Detect which cell encompasses the target text, then output its (x, y) center coordinate. 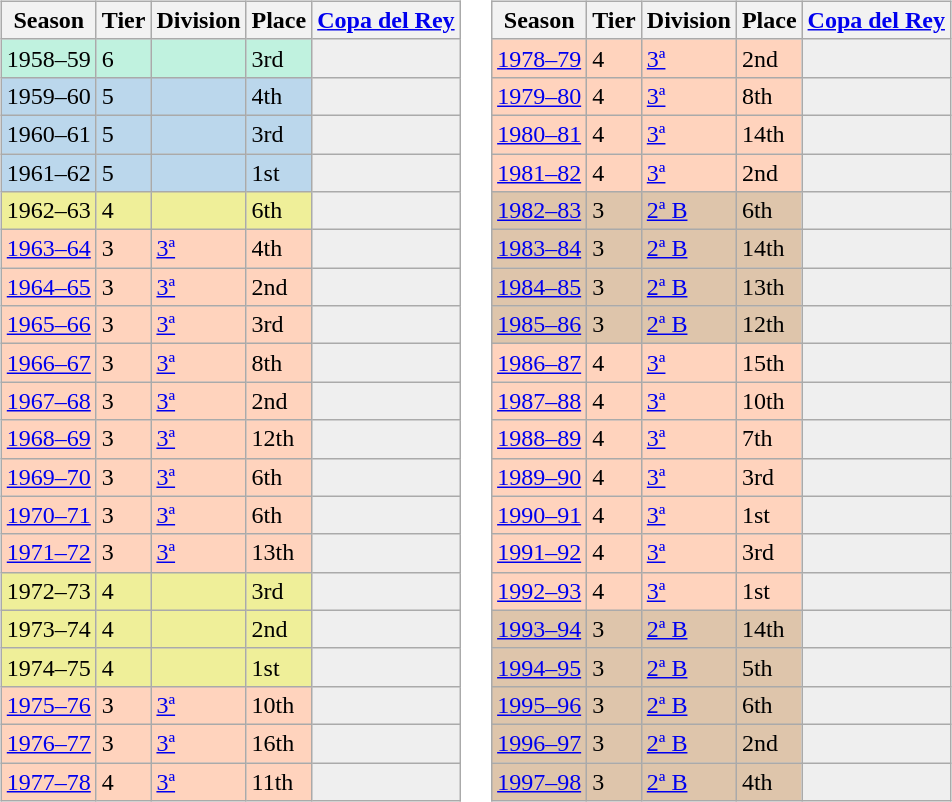
1977–78 (48, 781)
1993–94 (540, 629)
16th (279, 743)
1990–91 (540, 515)
1958–59 (48, 58)
1981–82 (540, 173)
1991–92 (540, 553)
1962–63 (48, 211)
1982–83 (540, 211)
1997–98 (540, 781)
1973–74 (48, 629)
1967–68 (48, 401)
1986–87 (540, 363)
1963–64 (48, 249)
1987–88 (540, 401)
1964–65 (48, 287)
1979–80 (540, 96)
7th (769, 439)
1989–90 (540, 477)
1974–75 (48, 667)
6 (124, 58)
1966–67 (48, 363)
1985–86 (540, 325)
1969–70 (48, 477)
1988–89 (540, 439)
1975–76 (48, 705)
1992–93 (540, 591)
15th (769, 363)
1976–77 (48, 743)
1980–81 (540, 134)
1961–62 (48, 173)
1994–95 (540, 667)
1960–61 (48, 134)
1968–69 (48, 439)
1996–97 (540, 743)
1965–66 (48, 325)
1959–60 (48, 96)
1970–71 (48, 515)
1978–79 (540, 58)
11th (279, 781)
1971–72 (48, 553)
1984–85 (540, 287)
1983–84 (540, 249)
1972–73 (48, 591)
1995–96 (540, 705)
5th (769, 667)
